Provide the (x, y) coordinate of the cell's center where the given text is located.  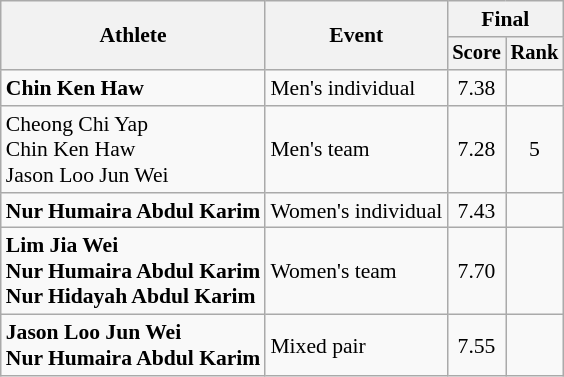
Men's team (356, 150)
7.43 (476, 211)
7.55 (476, 346)
Men's individual (356, 88)
Women's individual (356, 211)
7.70 (476, 272)
Nur Humaira Abdul Karim (134, 211)
Chin Ken Haw (134, 88)
Athlete (134, 36)
5 (535, 150)
Final (505, 19)
7.28 (476, 150)
Jason Loo Jun WeiNur Humaira Abdul Karim (134, 346)
Rank (535, 54)
Cheong Chi YapChin Ken HawJason Loo Jun Wei (134, 150)
7.38 (476, 88)
Women's team (356, 272)
Event (356, 36)
Lim Jia WeiNur Humaira Abdul KarimNur Hidayah Abdul Karim (134, 272)
Mixed pair (356, 346)
Score (476, 54)
